Identify which cell holds the provided text, then report its (X, Y) central coordinate. 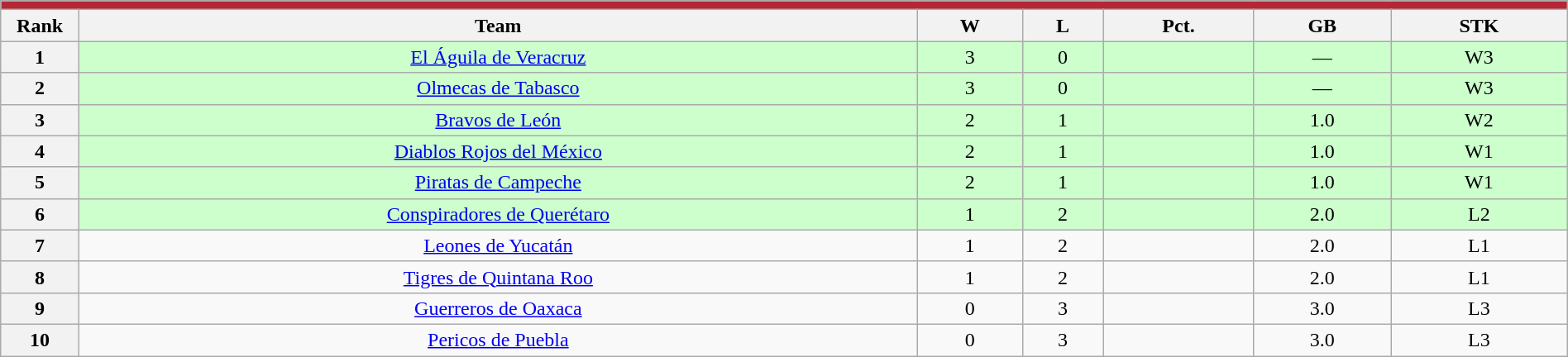
Leones de Yucatán (498, 245)
5 (40, 183)
W2 (1480, 120)
L2 (1480, 214)
Piratas de Campeche (498, 183)
L (1063, 26)
Diablos Rojos del México (498, 151)
Pct. (1178, 26)
9 (40, 308)
10 (40, 340)
Bravos de León (498, 120)
Olmecas de Tabasco (498, 88)
Pericos de Puebla (498, 340)
7 (40, 245)
El Águila de Veracruz (498, 57)
Guerreros de Oaxaca (498, 308)
Tigres de Quintana Roo (498, 277)
STK (1480, 26)
6 (40, 214)
Team (498, 26)
Conspiradores de Querétaro (498, 214)
W (969, 26)
4 (40, 151)
8 (40, 277)
Rank (40, 26)
GB (1322, 26)
